Pinpoint the cell where the given text exists, returning its [X, Y] midpoint coordinate. 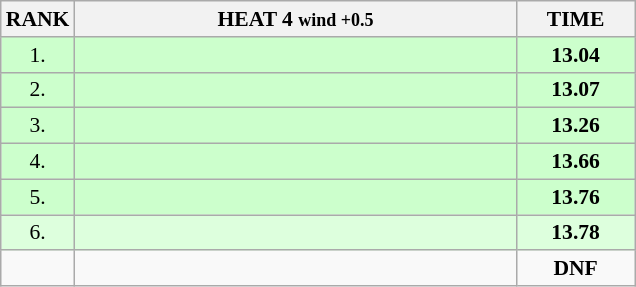
TIME [576, 19]
DNF [576, 269]
4. [38, 162]
13.66 [576, 162]
1. [38, 55]
3. [38, 126]
13.04 [576, 55]
6. [38, 233]
5. [38, 197]
13.07 [576, 90]
13.26 [576, 126]
HEAT 4 wind +0.5 [295, 19]
13.76 [576, 197]
13.78 [576, 233]
2. [38, 90]
RANK [38, 19]
